Search for the cell housing the specified text and yield its [X, Y] center coordinate. 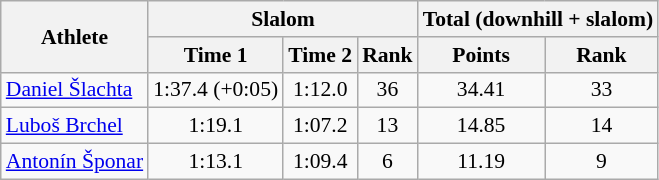
1:12.0 [320, 90]
6 [388, 162]
1:09.4 [320, 162]
13 [388, 126]
Points [482, 55]
Athlete [74, 36]
34.41 [482, 90]
Total (downhill + slalom) [538, 19]
1:37.4 (+0:05) [216, 90]
1:13.1 [216, 162]
Time 2 [320, 55]
14.85 [482, 126]
1:19.1 [216, 126]
Slalom [282, 19]
1:07.2 [320, 126]
36 [388, 90]
Time 1 [216, 55]
14 [602, 126]
33 [602, 90]
Luboš Brchel [74, 126]
9 [602, 162]
Daniel Šlachta [74, 90]
11.19 [482, 162]
Antonín Šponar [74, 162]
